For the text-containing cell, return its midpoint in [X, Y] coordinate format. 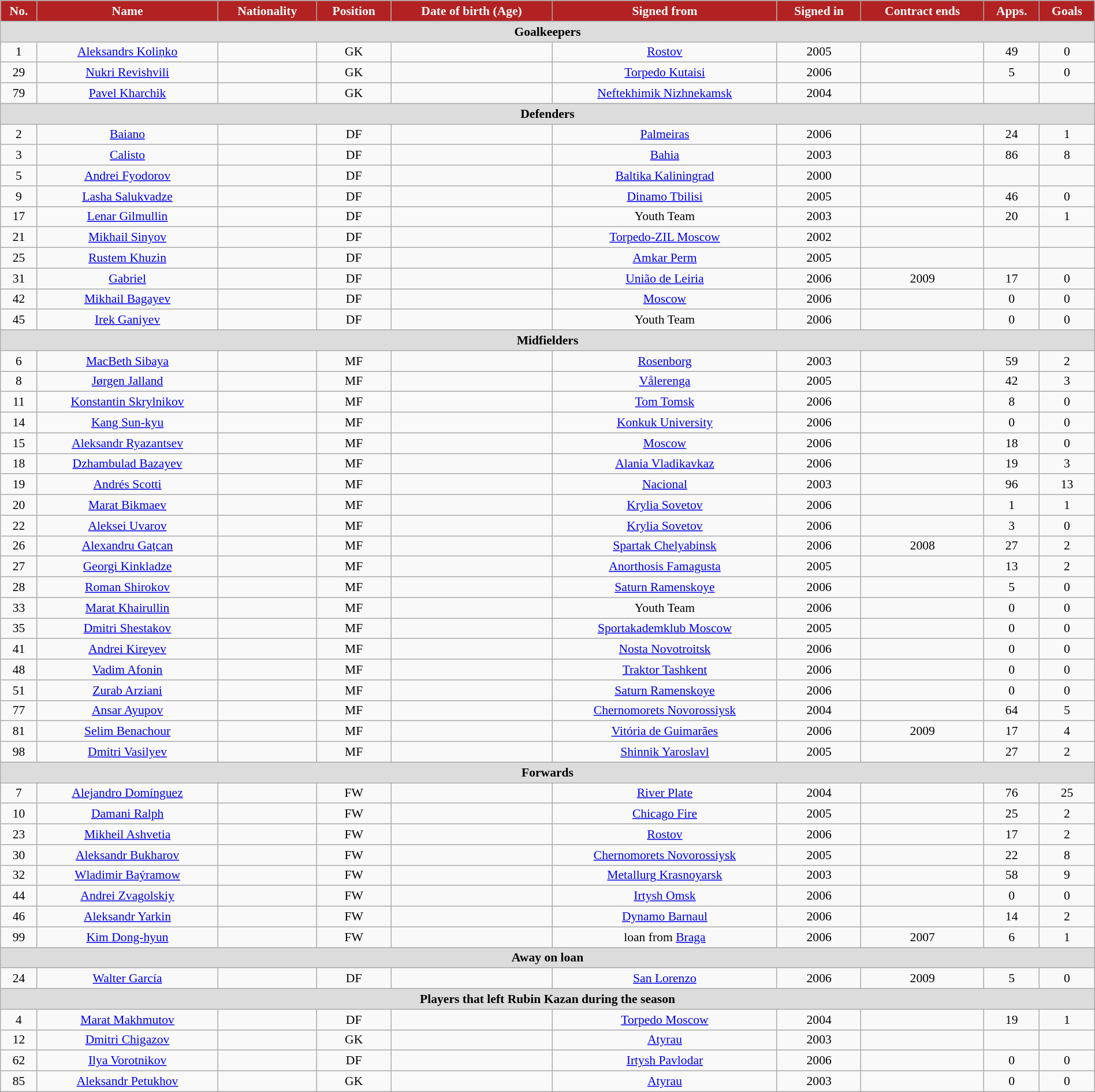
Aleksei Uvarov [127, 526]
Baltika Kaliningrad [664, 176]
Sportakademklub Moscow [664, 629]
64 [1011, 711]
Irtysh Omsk [664, 896]
Tom Tomsk [664, 402]
Signed from [664, 11]
79 [19, 94]
Dynamo Barnaul [664, 917]
Apps. [1011, 11]
98 [19, 752]
Amkar Perm [664, 258]
Georgi Kinkladze [127, 567]
Midfielders [547, 340]
Ansar Ayupov [127, 711]
Alejandro Domínguez [127, 793]
Dmitri Vasilyev [127, 752]
loan from Braga [664, 937]
62 [19, 1061]
Roman Shirokov [127, 588]
2008 [923, 546]
Nosta Novotroitsk [664, 649]
Goals [1067, 11]
River Plate [664, 793]
23 [19, 834]
31 [19, 278]
Alexandru Gațcan [127, 546]
Wladimir Baýramow [127, 875]
Kang Sun-kyu [127, 423]
Konkuk University [664, 423]
Chicago Fire [664, 814]
Dzhambulad Bazayev [127, 464]
Nacional [664, 485]
Aleksandr Ryazantsev [127, 443]
77 [19, 711]
Walter García [127, 979]
86 [1011, 155]
Vålerenga [664, 381]
Aleksandr Petukhov [127, 1082]
Palmeiras [664, 135]
Ilya Vorotnikov [127, 1061]
Dinamo Tbilisi [664, 196]
28 [19, 588]
Dmitri Chigazov [127, 1040]
Baiano [127, 135]
Vadim Afonin [127, 670]
Damani Ralph [127, 814]
Spartak Chelyabinsk [664, 546]
Marat Makhmutov [127, 1020]
Rosenborg [664, 361]
Signed in [819, 11]
Torpedo Moscow [664, 1020]
Irtysh Pavlodar [664, 1061]
99 [19, 937]
2007 [923, 937]
Jørgen Jalland [127, 381]
Contract ends [923, 11]
Aleksandr Yarkin [127, 917]
85 [19, 1082]
26 [19, 546]
Mikheil Ashvetia [127, 834]
Lasha Salukvadze [127, 196]
Gabriel [127, 278]
União de Leiria [664, 278]
Traktor Tashkent [664, 670]
30 [19, 855]
Alania Vladikavkaz [664, 464]
Date of birth (Age) [472, 11]
Aleksandrs Koliņko [127, 52]
15 [19, 443]
Goalkeepers [547, 32]
33 [19, 608]
No. [19, 11]
Andrés Scotti [127, 485]
35 [19, 629]
44 [19, 896]
Dmitri Shestakov [127, 629]
Torpedo Kutaisi [664, 73]
Calisto [127, 155]
10 [19, 814]
Nukri Revishvili [127, 73]
Mikhail Sinyov [127, 237]
76 [1011, 793]
Andrei Zvagolskiy [127, 896]
11 [19, 402]
Rustem Khuzin [127, 258]
Defenders [547, 114]
Irek Ganiyev [127, 320]
Neftekhimik Nizhnekamsk [664, 94]
51 [19, 690]
7 [19, 793]
Players that left Rubin Kazan during the season [547, 999]
Mikhail Bagayev [127, 299]
58 [1011, 875]
2000 [819, 176]
32 [19, 875]
Torpedo-ZIL Moscow [664, 237]
Andrei Kireyev [127, 649]
96 [1011, 485]
41 [19, 649]
Forwards [547, 772]
Shinnik Yaroslavl [664, 752]
Selim Benachour [127, 731]
Vitória de Guimarães [664, 731]
Marat Bikmaev [127, 505]
2002 [819, 237]
21 [19, 237]
San Lorenzo [664, 979]
Zurab Arziani [127, 690]
Away on loan [547, 958]
Bahia [664, 155]
Kim Dong-hyun [127, 937]
81 [19, 731]
Position [354, 11]
45 [19, 320]
49 [1011, 52]
Aleksandr Bukharov [127, 855]
Anorthosis Famagusta [664, 567]
29 [19, 73]
Andrei Fyodorov [127, 176]
Metallurg Krasnoyarsk [664, 875]
Pavel Kharchik [127, 94]
Marat Khairullin [127, 608]
48 [19, 670]
MacBeth Sibaya [127, 361]
59 [1011, 361]
Konstantin Skrylnikov [127, 402]
Lenar Gilmullin [127, 217]
12 [19, 1040]
Name [127, 11]
Nationality [267, 11]
